Scan for the cell matching the given text and deliver its [x, y] coordinate at center. 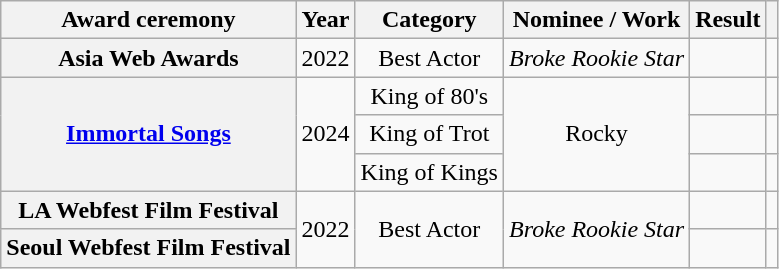
Seoul Webfest Film Festival [148, 248]
King of Trot [429, 134]
King of Kings [429, 172]
Immortal Songs [148, 134]
Asia Web Awards [148, 58]
2024 [326, 134]
LA Webfest Film Festival [148, 210]
Result [728, 20]
Category [429, 20]
King of 80's [429, 96]
Year [326, 20]
Award ceremony [148, 20]
Nominee / Work [596, 20]
Rocky [596, 134]
